From the cell containing the given text, extract its center point as [x, y] coordinate. 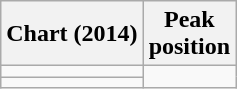
Peakposition [189, 34]
Chart (2014) [72, 34]
